Identify which cell holds the provided text, then report its [x, y] central coordinate. 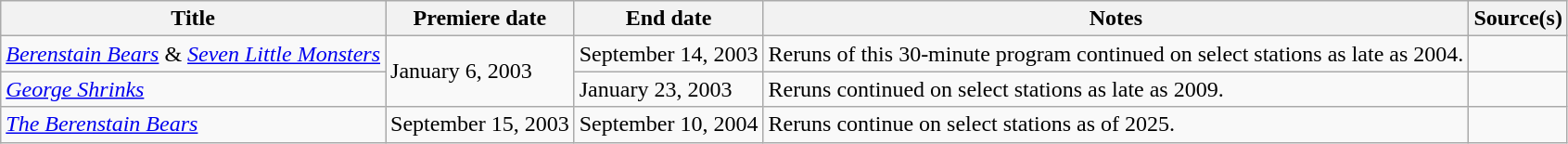
Reruns of this 30-minute program continued on select stations as late as 2004. [1116, 54]
George Shrinks [193, 89]
Reruns continued on select stations as late as 2009. [1116, 89]
Berenstain Bears & Seven Little Monsters [193, 54]
Premiere date [480, 19]
Notes [1116, 19]
January 23, 2003 [669, 89]
September 10, 2004 [669, 124]
Reruns continue on select stations as of 2025. [1116, 124]
Title [193, 19]
January 6, 2003 [480, 72]
The Berenstain Bears [193, 124]
September 14, 2003 [669, 54]
End date [669, 19]
September 15, 2003 [480, 124]
Source(s) [1519, 19]
